Determine the (x, y) coordinate at the center of the cell enclosing the given text.  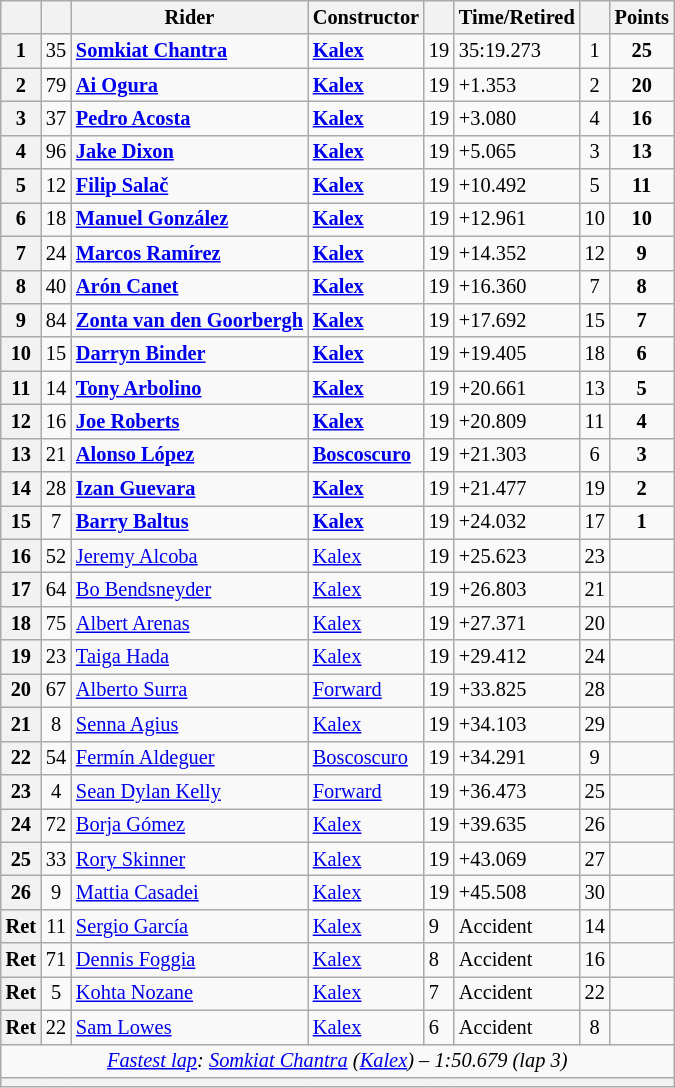
72 (56, 825)
+33.825 (517, 690)
Albert Arenas (190, 623)
40 (56, 287)
Arón Canet (190, 287)
+29.412 (517, 657)
Somkiat Chantra (190, 51)
Joe Roberts (190, 421)
54 (56, 758)
+3.080 (517, 118)
Darryn Binder (190, 354)
+27.371 (517, 623)
Mattia Casadei (190, 892)
Taiga Hada (190, 657)
Pedro Acosta (190, 118)
Sergio García (190, 926)
33 (56, 859)
Izan Guevara (190, 489)
27 (595, 859)
Alonso López (190, 455)
96 (56, 152)
84 (56, 320)
71 (56, 960)
35 (56, 51)
67 (56, 690)
Kohta Nozane (190, 993)
+24.032 (517, 522)
Points (642, 17)
64 (56, 589)
+34.291 (517, 758)
Ai Ogura (190, 85)
Sean Dylan Kelly (190, 791)
Rory Skinner (190, 859)
+21.477 (517, 489)
30 (595, 892)
Senna Agius (190, 724)
Marcos Ramírez (190, 253)
+12.961 (517, 219)
Rider (190, 17)
+25.623 (517, 556)
+16.360 (517, 287)
37 (56, 118)
+19.405 (517, 354)
29 (595, 724)
Borja Gómez (190, 825)
+26.803 (517, 589)
+20.661 (517, 388)
+43.069 (517, 859)
Alberto Surra (190, 690)
35:19.273 (517, 51)
Barry Baltus (190, 522)
52 (56, 556)
Fermín Aldeguer (190, 758)
Constructor (366, 17)
75 (56, 623)
+17.692 (517, 320)
+21.303 (517, 455)
Jake Dixon (190, 152)
Dennis Foggia (190, 960)
Zonta van den Goorbergh (190, 320)
Fastest lap: Somkiat Chantra (Kalex) – 1:50.679 (lap 3) (338, 1061)
Jeremy Alcoba (190, 556)
+39.635 (517, 825)
+14.352 (517, 253)
Sam Lowes (190, 1027)
+36.473 (517, 791)
Filip Salač (190, 186)
+1.353 (517, 85)
Manuel González (190, 219)
Bo Bendsneyder (190, 589)
+5.065 (517, 152)
79 (56, 85)
+20.809 (517, 421)
+10.492 (517, 186)
+34.103 (517, 724)
Tony Arbolino (190, 388)
+45.508 (517, 892)
Time/Retired (517, 17)
